Search for the cell housing the specified text and yield its [X, Y] center coordinate. 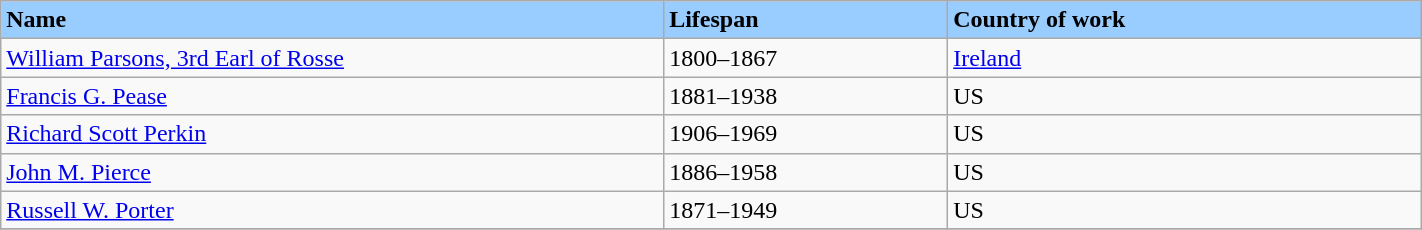
Russell W. Porter [332, 210]
Lifespan [806, 20]
Richard Scott Perkin [332, 134]
1881–1938 [806, 96]
Country of work [1185, 20]
1871–1949 [806, 210]
1800–1867 [806, 58]
Ireland [1185, 58]
1906–1969 [806, 134]
John M. Pierce [332, 172]
1886–1958 [806, 172]
William Parsons, 3rd Earl of Rosse [332, 58]
Name [332, 20]
Francis G. Pease [332, 96]
